Find where the given text appears and provide that cell's center as (X, Y) coordinate. 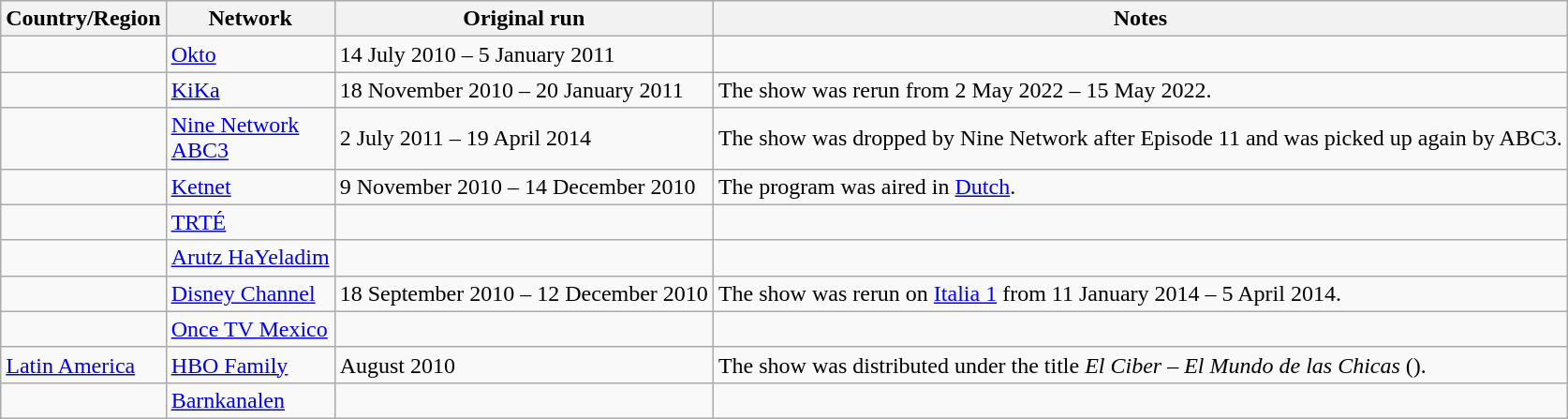
HBO Family (250, 365)
Network (250, 19)
Disney Channel (250, 293)
The program was aired in Dutch. (1140, 187)
Once TV Mexico (250, 329)
18 November 2010 – 20 January 2011 (524, 90)
9 November 2010 – 14 December 2010 (524, 187)
August 2010 (524, 365)
TRTÉ (250, 222)
Country/Region (83, 19)
Nine NetworkABC3 (250, 139)
Barnkanalen (250, 400)
The show was distributed under the title El Ciber – El Mundo de las Chicas (). (1140, 365)
14 July 2010 – 5 January 2011 (524, 54)
Latin America (83, 365)
The show was dropped by Nine Network after Episode 11 and was picked up again by ABC3. (1140, 139)
Arutz HaYeladim (250, 258)
The show was rerun on Italia 1 from 11 January 2014 – 5 April 2014. (1140, 293)
Okto (250, 54)
Original run (524, 19)
2 July 2011 – 19 April 2014 (524, 139)
Ketnet (250, 187)
KiKa (250, 90)
The show was rerun from 2 May 2022 – 15 May 2022. (1140, 90)
18 September 2010 – 12 December 2010 (524, 293)
Notes (1140, 19)
